Provide the [X, Y] coordinate of the cell's center where the given text is located.  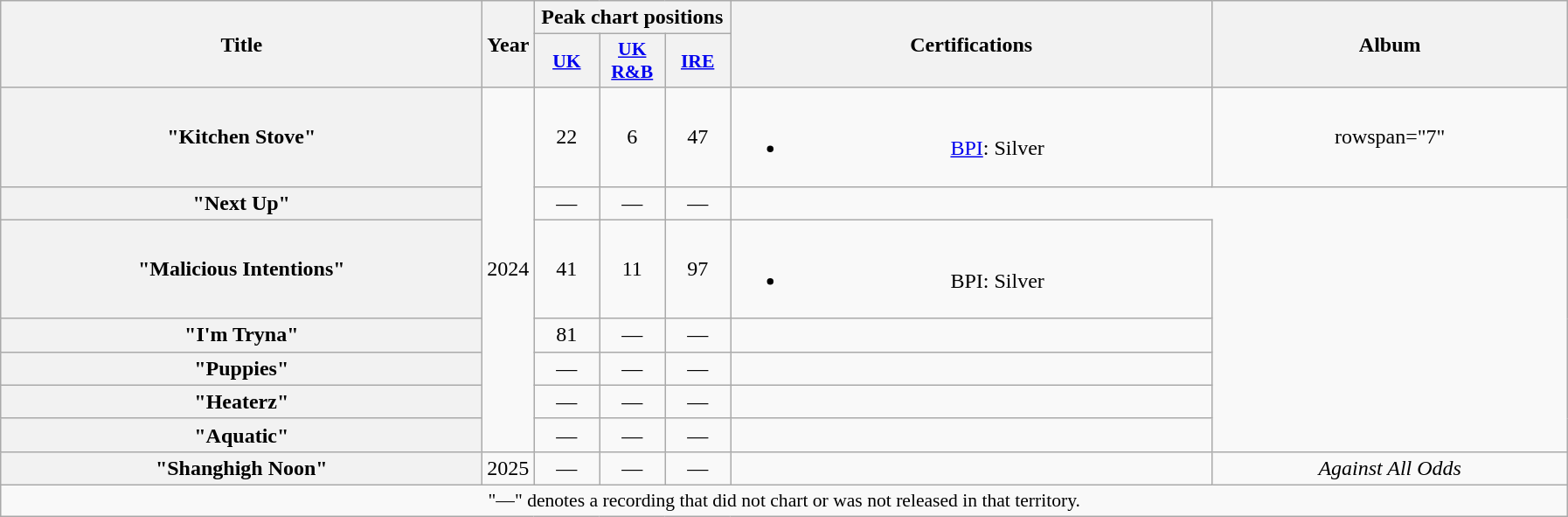
Against All Odds [1390, 468]
"Malicious Intentions" [241, 269]
"Aquatic" [241, 435]
47 [697, 136]
"Kitchen Stove" [241, 136]
Year [509, 44]
Title [241, 44]
"Shanghigh Noon" [241, 468]
Peak chart positions [633, 17]
6 [633, 136]
97 [697, 269]
Album [1390, 44]
22 [566, 136]
"Heaterz" [241, 402]
rowspan="7" [1390, 136]
"I'm Tryna" [241, 335]
UK [566, 61]
2025 [509, 468]
IRE [697, 61]
2024 [509, 269]
UKR&B [633, 61]
11 [633, 269]
"Puppies" [241, 368]
"Next Up" [241, 203]
Certifications [972, 44]
"—" denotes a recording that did not chart or was not released in that territory. [785, 500]
41 [566, 269]
81 [566, 335]
